Capture the cell that displays the provided text and extract its [x, y] central coordinate. 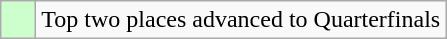
Top two places advanced to Quarterfinals [241, 20]
